Locate the cell with the specified text and output its (X, Y) center coordinate. 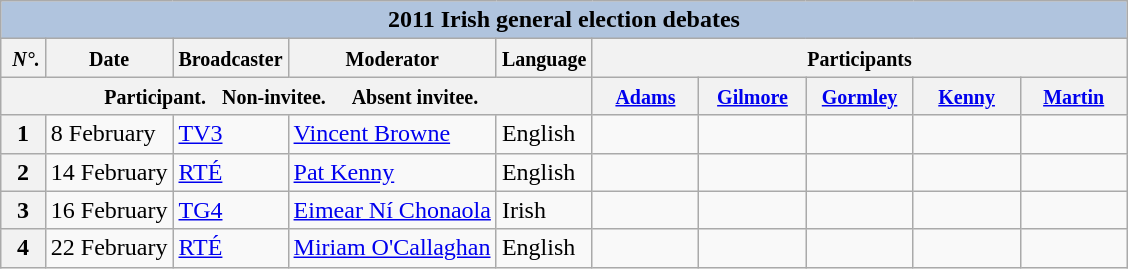
2 (24, 172)
3 (24, 210)
14 February (109, 172)
1 (24, 134)
Pat Kenny (392, 172)
Language (544, 58)
8 February (109, 134)
16 February (109, 210)
Eimear Ní Chonaola (392, 210)
TV3 (230, 134)
4 (24, 248)
TG4 (230, 210)
Date (109, 58)
N°. (24, 58)
Gilmore (752, 96)
Adams (646, 96)
Kenny (966, 96)
Irish (544, 210)
Participant. Non-invitee. Absent invitee. (296, 96)
Vincent Browne (392, 134)
22 February (109, 248)
Miriam O'Callaghan (392, 248)
Moderator (392, 58)
Participants (860, 58)
Broadcaster (230, 58)
Martin (1074, 96)
2011 Irish general election debates (564, 20)
Gormley (860, 96)
